Determine the (X, Y) coordinate at the center of the cell enclosing the given text.  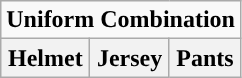
Pants (204, 58)
Uniform Combination (121, 20)
Helmet (46, 58)
Jersey (130, 58)
